From the cell containing the given text, extract its center point as (X, Y) coordinate. 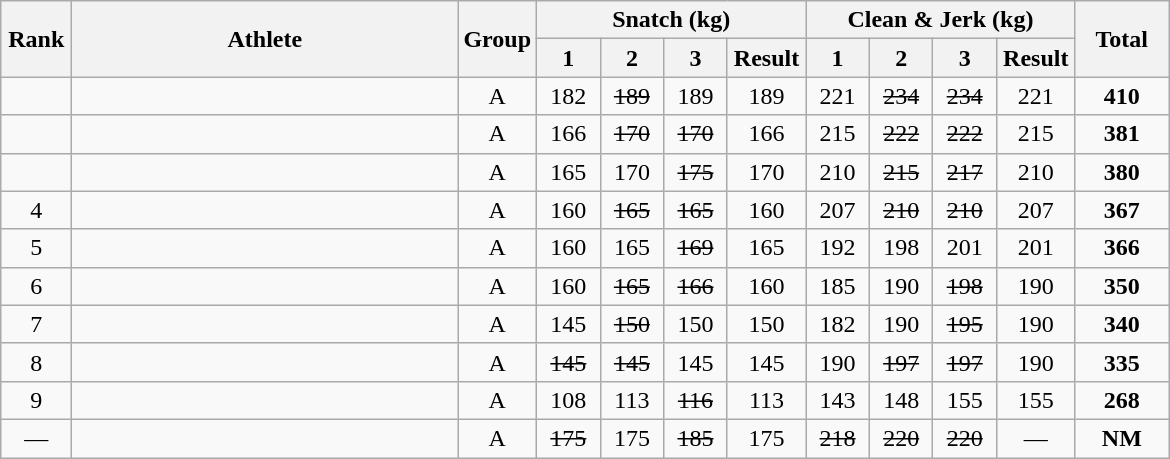
108 (569, 400)
268 (1122, 400)
116 (696, 400)
380 (1122, 172)
367 (1122, 210)
195 (965, 324)
192 (838, 248)
381 (1122, 134)
9 (36, 400)
148 (901, 400)
169 (696, 248)
Total (1122, 39)
350 (1122, 286)
8 (36, 362)
Rank (36, 39)
410 (1122, 96)
217 (965, 172)
218 (838, 438)
340 (1122, 324)
4 (36, 210)
Snatch (kg) (672, 20)
7 (36, 324)
143 (838, 400)
Group (498, 39)
NM (1122, 438)
366 (1122, 248)
5 (36, 248)
Clean & Jerk (kg) (940, 20)
Athlete (265, 39)
335 (1122, 362)
6 (36, 286)
